Return the (X, Y) coordinate for the center point of the cell that contains the specified text.  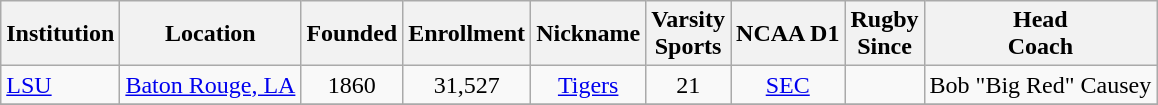
Head Coach (1040, 34)
Nickname (588, 34)
Enrollment (467, 34)
1860 (352, 85)
Rugby Since (884, 34)
Institution (60, 34)
Location (210, 34)
VarsitySports (688, 34)
Founded (352, 34)
Baton Rouge, LA (210, 85)
Tigers (588, 85)
NCAA D1 (788, 34)
LSU (60, 85)
31,527 (467, 85)
SEC (788, 85)
Bob "Big Red" Causey (1040, 85)
21 (688, 85)
